Extract the (X, Y) coordinate from the center of the cell holding the provided text.  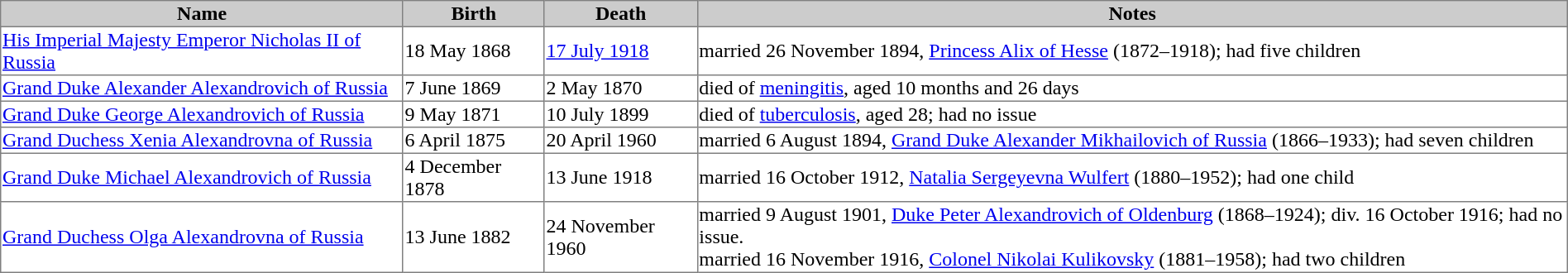
married 6 August 1894, Grand Duke Alexander Mikhailovich of Russia (1866–1933); had seven children (1132, 141)
4 December 1878 (473, 177)
Grand Duke Alexander Alexandrovich of Russia (202, 89)
10 July 1899 (620, 114)
married 16 October 1912, Natalia Sergeyevna Wulfert (1880–1952); had one child (1132, 177)
18 May 1868 (473, 50)
Grand Duke Michael Alexandrovich of Russia (202, 177)
20 April 1960 (620, 141)
Grand Duchess Xenia Alexandrovna of Russia (202, 141)
13 June 1882 (473, 237)
24 November 1960 (620, 237)
His Imperial Majesty Emperor Nicholas II of Russia (202, 50)
7 June 1869 (473, 89)
9 May 1871 (473, 114)
Name (202, 14)
died of tuberculosis, aged 28; had no issue (1132, 114)
Death (620, 14)
died of meningitis, aged 10 months and 26 days (1132, 89)
Grand Duchess Olga Alexandrovna of Russia (202, 237)
married 26 November 1894, Princess Alix of Hesse (1872–1918); had five children (1132, 50)
13 June 1918 (620, 177)
2 May 1870 (620, 89)
Notes (1132, 14)
Birth (473, 14)
17 July 1918 (620, 50)
Grand Duke George Alexandrovich of Russia (202, 114)
6 April 1875 (473, 141)
